Scan for the cell matching the given text and deliver its (X, Y) coordinate at center. 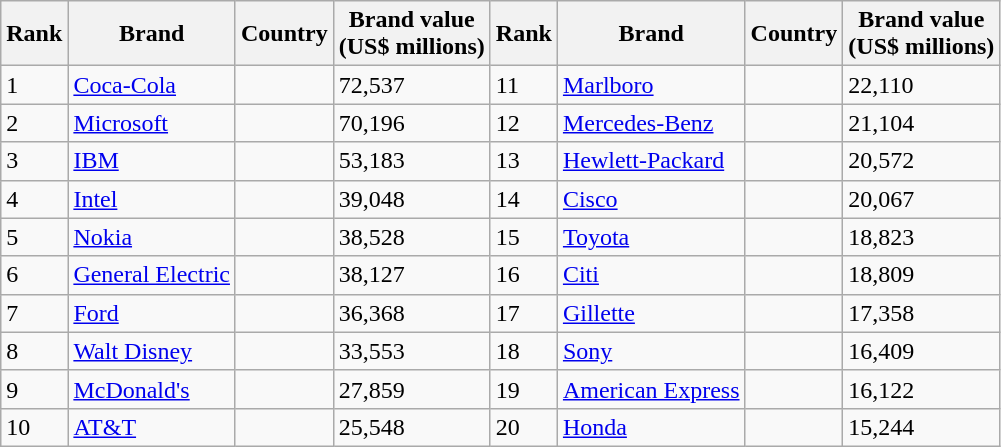
2 (34, 123)
Cisco (651, 199)
Intel (152, 199)
AT&T (152, 427)
5 (34, 237)
8 (34, 351)
70,196 (412, 123)
22,110 (922, 85)
Mercedes-Benz (651, 123)
18,809 (922, 275)
American Express (651, 389)
11 (524, 85)
13 (524, 161)
33,553 (412, 351)
Sony (651, 351)
15,244 (922, 427)
20 (524, 427)
3 (34, 161)
Coca-Cola (152, 85)
38,127 (412, 275)
17,358 (922, 313)
18 (524, 351)
14 (524, 199)
Marlboro (651, 85)
17 (524, 313)
Honda (651, 427)
Microsoft (152, 123)
Gillette (651, 313)
4 (34, 199)
Hewlett-Packard (651, 161)
Nokia (152, 237)
7 (34, 313)
72,537 (412, 85)
15 (524, 237)
Ford (152, 313)
19 (524, 389)
General Electric (152, 275)
16 (524, 275)
10 (34, 427)
36,368 (412, 313)
25,548 (412, 427)
20,572 (922, 161)
Citi (651, 275)
16,122 (922, 389)
12 (524, 123)
18,823 (922, 237)
53,183 (412, 161)
39,048 (412, 199)
Walt Disney (152, 351)
1 (34, 85)
6 (34, 275)
Toyota (651, 237)
9 (34, 389)
McDonald's (152, 389)
21,104 (922, 123)
16,409 (922, 351)
20,067 (922, 199)
38,528 (412, 237)
IBM (152, 161)
27,859 (412, 389)
